Determine the [X, Y] coordinate at the center of the cell enclosing the given text.  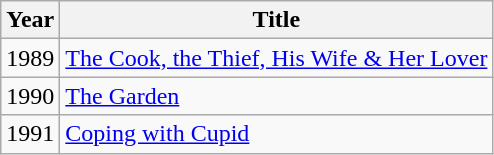
The Garden [276, 96]
1990 [30, 96]
1991 [30, 134]
1989 [30, 58]
Coping with Cupid [276, 134]
Year [30, 20]
The Cook, the Thief, His Wife & Her Lover [276, 58]
Title [276, 20]
